Return the [X, Y] coordinate for the center point of the cell that contains the specified text.  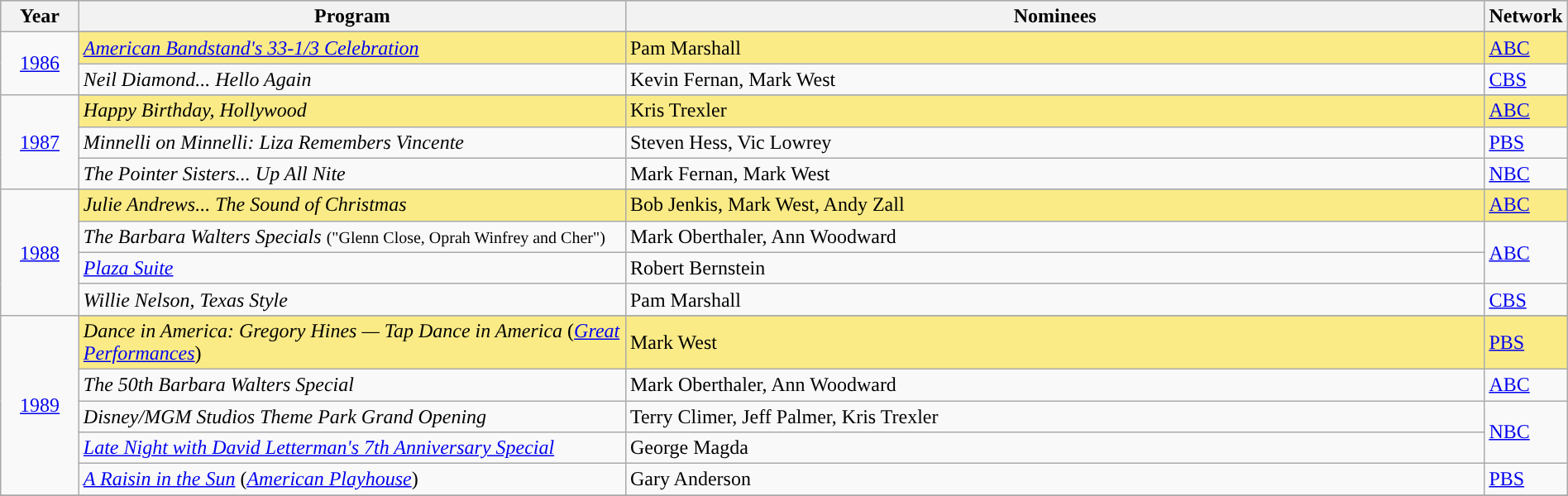
Mark West [1054, 342]
Plaza Suite [352, 268]
Kevin Fernan, Mark West [1054, 79]
Mark Fernan, Mark West [1054, 174]
Steven Hess, Vic Lowrey [1054, 142]
Willie Nelson, Texas Style [352, 299]
Disney/MGM Studios Theme Park Grand Opening [352, 416]
Kris Trexler [1054, 111]
Terry Climer, Jeff Palmer, Kris Trexler [1054, 416]
Late Night with David Letterman's 7th Anniversary Special [352, 448]
1989 [40, 405]
George Magda [1054, 448]
The Barbara Walters Specials ("Glenn Close, Oprah Winfrey and Cher") [352, 236]
A Raisin in the Sun (American Playhouse) [352, 479]
Julie Andrews... The Sound of Christmas [352, 205]
Gary Anderson [1054, 479]
Happy Birthday, Hollywood [352, 111]
Robert Bernstein [1054, 268]
The 50th Barbara Walters Special [352, 384]
Bob Jenkis, Mark West, Andy Zall [1054, 205]
1987 [40, 142]
Nominees [1054, 17]
1988 [40, 252]
Network [1526, 17]
Program [352, 17]
Minnelli on Minnelli: Liza Remembers Vincente [352, 142]
American Bandstand's 33-1/3 Celebration [352, 48]
Year [40, 17]
1986 [40, 64]
The Pointer Sisters... Up All Nite [352, 174]
Neil Diamond... Hello Again [352, 79]
Dance in America: Gregory Hines — Tap Dance in America (Great Performances) [352, 342]
